Capture the cell that displays the provided text and extract its [x, y] central coordinate. 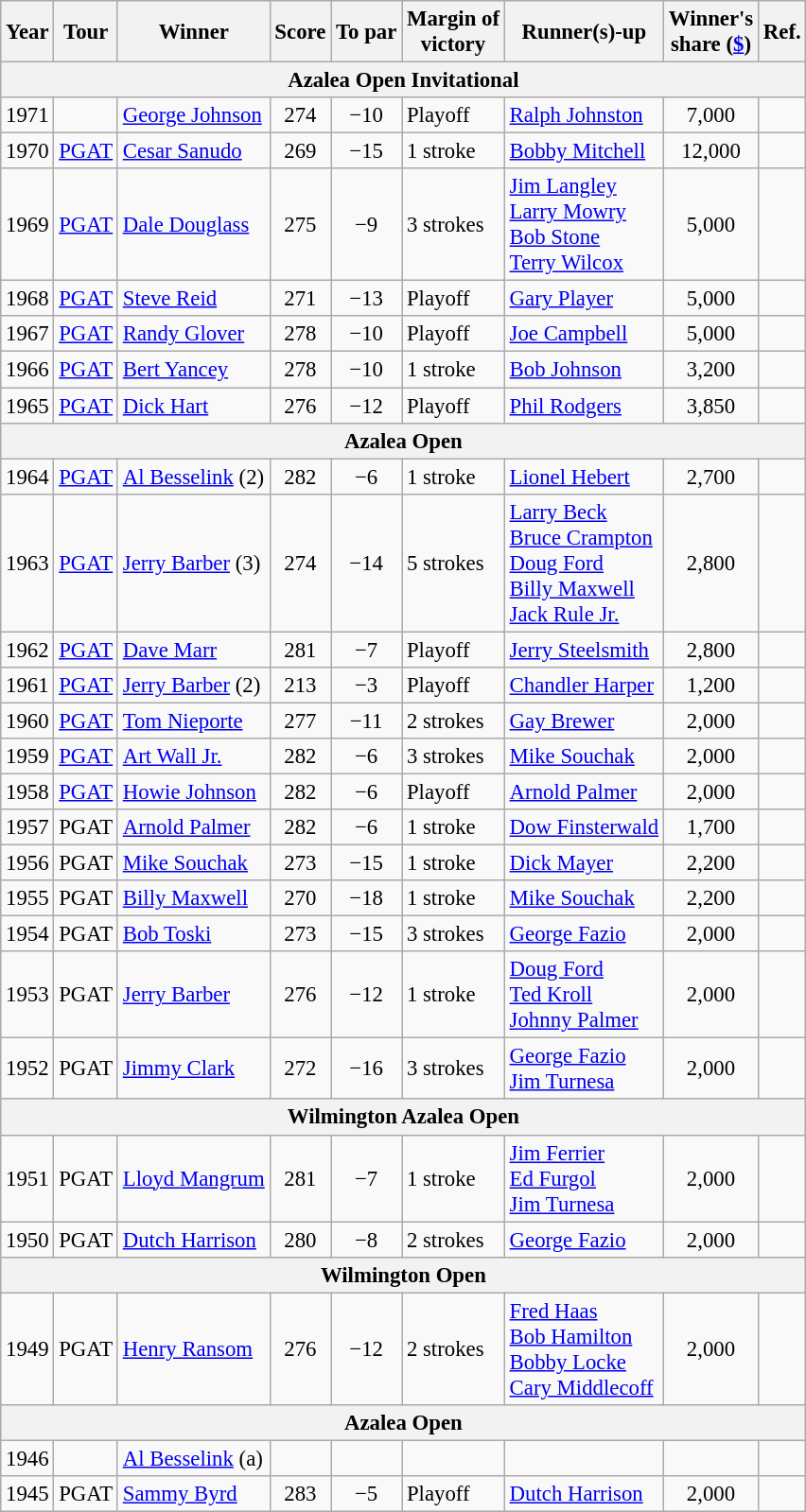
Ralph Johnston [584, 115]
1,200 [710, 686]
Henry Ransom [193, 1348]
1954 [27, 934]
−16 [367, 1069]
Sammy Byrd [193, 1494]
1946 [27, 1458]
Lionel Hebert [584, 477]
Runner(s)-up [584, 32]
213 [301, 686]
Bob Toski [193, 934]
Year [27, 32]
Gary Player [584, 299]
12,000 [710, 151]
Dave Marr [193, 650]
George Fazio Jim Turnesa [584, 1069]
1971 [27, 115]
272 [301, 1069]
1967 [27, 334]
7,000 [710, 115]
Winner'sshare ($) [710, 32]
1,700 [710, 827]
Lloyd Mangrum [193, 1178]
Jerry Barber (2) [193, 686]
Margin ofvictory [454, 32]
Randy Glover [193, 334]
Steve Reid [193, 299]
269 [301, 151]
Jerry Barber (3) [193, 563]
1957 [27, 827]
Cesar Sanudo [193, 151]
Gay Brewer [584, 721]
1956 [27, 863]
−8 [367, 1240]
Ref. [782, 32]
3,200 [710, 370]
1966 [27, 370]
Jerry Steelsmith [584, 650]
1970 [27, 151]
Dow Finsterwald [584, 827]
Doug Ford Ted Kroll Johnny Palmer [584, 995]
Bert Yancey [193, 370]
Jim Ferrier Ed Furgol Jim Turnesa [584, 1178]
Tour [86, 32]
3,850 [710, 406]
Tom Nieporte [193, 721]
5 strokes [454, 563]
Dale Douglass [193, 225]
−11 [367, 721]
1961 [27, 686]
Art Wall Jr. [193, 756]
Joe Campbell [584, 334]
Jim Langley Larry Mowry Bob Stone Terry Wilcox [584, 225]
Azalea Open Invitational [403, 80]
1951 [27, 1178]
2,700 [710, 477]
1963 [27, 563]
1965 [27, 406]
Wilmington Open [403, 1275]
1945 [27, 1494]
1964 [27, 477]
−5 [367, 1494]
277 [301, 721]
George Johnson [193, 115]
1955 [27, 898]
1962 [27, 650]
Phil Rodgers [584, 406]
−13 [367, 299]
Al Besselink (2) [193, 477]
283 [301, 1494]
1952 [27, 1069]
−9 [367, 225]
270 [301, 898]
1949 [27, 1348]
Dick Mayer [584, 863]
Fred Haas Bob Hamilton Bobby Locke Cary Middlecoff [584, 1348]
Jerry Barber [193, 995]
Billy Maxwell [193, 898]
Wilmington Azalea Open [403, 1118]
1968 [27, 299]
Larry Beck Bruce Crampton Doug Ford Billy Maxwell Jack Rule Jr. [584, 563]
Bob Johnson [584, 370]
Jimmy Clark [193, 1069]
To par [367, 32]
−18 [367, 898]
−14 [367, 563]
Chandler Harper [584, 686]
1960 [27, 721]
−3 [367, 686]
275 [301, 225]
1950 [27, 1240]
Winner [193, 32]
Score [301, 32]
Howie Johnson [193, 791]
280 [301, 1240]
Al Besselink (a) [193, 1458]
271 [301, 299]
1969 [27, 225]
1959 [27, 756]
Bobby Mitchell [584, 151]
1958 [27, 791]
Dick Hart [193, 406]
1953 [27, 995]
